Identify which cell holds the provided text, then report its (x, y) central coordinate. 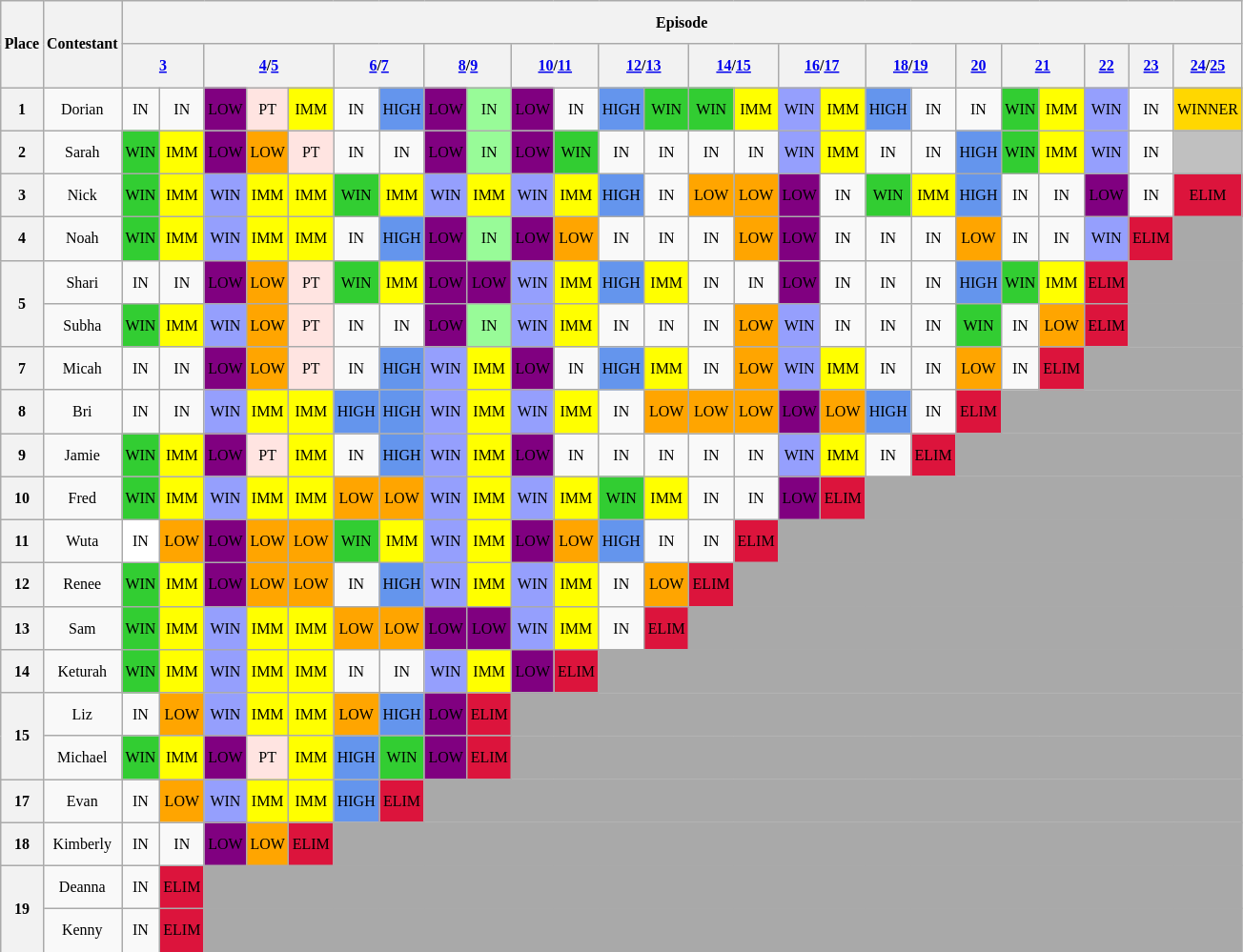
23 (1151, 65)
15 (22, 736)
Sarah (82, 152)
Sam (82, 627)
21 (1043, 65)
17 (22, 800)
Place (22, 44)
10/11 (555, 65)
Michael (82, 757)
12 (22, 583)
22 (1106, 65)
4 (22, 238)
2 (22, 152)
Renee (82, 583)
1 (22, 109)
Kimberly (82, 844)
18/19 (911, 65)
Micah (82, 368)
Wuta (82, 541)
Liz (82, 713)
Contestant (82, 44)
Episode (683, 21)
Nick (82, 194)
9 (22, 454)
24/25 (1208, 65)
11 (22, 541)
Shari (82, 282)
13 (22, 627)
WINNER (1208, 109)
7 (22, 368)
Fred (82, 497)
8/9 (467, 65)
5 (22, 303)
12/13 (644, 65)
Evan (82, 800)
8 (22, 412)
19 (22, 909)
18 (22, 844)
Subha (82, 324)
16/17 (822, 65)
4/5 (269, 65)
Dorian (82, 109)
14 (22, 671)
Deanna (82, 886)
14/15 (734, 65)
Bri (82, 412)
Noah (82, 238)
Keturah (82, 671)
10 (22, 497)
Kenny (82, 930)
Jamie (82, 454)
6/7 (379, 65)
20 (979, 65)
